Return the (x, y) coordinate for the center point of the cell that contains the specified text.  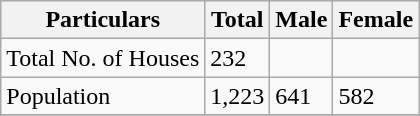
232 (238, 58)
Total No. of Houses (103, 58)
Male (302, 20)
1,223 (238, 96)
Particulars (103, 20)
Population (103, 96)
Total (238, 20)
641 (302, 96)
Female (376, 20)
582 (376, 96)
